Detect which cell encompasses the target text, then output its [x, y] center coordinate. 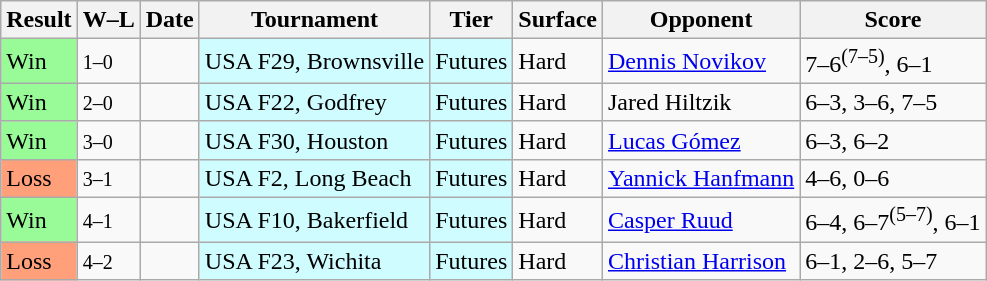
Yannick Hanfmann [700, 178]
4–6, 0–6 [893, 178]
USA F23, Wichita [314, 261]
Jared Hiltzik [700, 102]
2–0 [108, 102]
6–3, 6–2 [893, 140]
4–2 [108, 261]
USA F30, Houston [314, 140]
7–6(7–5), 6–1 [893, 62]
W–L [108, 20]
Christian Harrison [700, 261]
Lucas Gómez [700, 140]
USA F22, Godfrey [314, 102]
4–1 [108, 220]
USA F2, Long Beach [314, 178]
Tournament [314, 20]
Surface [558, 20]
Dennis Novikov [700, 62]
6–4, 6–7(5–7), 6–1 [893, 220]
Date [170, 20]
3–1 [108, 178]
6–1, 2–6, 5–7 [893, 261]
Score [893, 20]
3–0 [108, 140]
USA F29, Brownsville [314, 62]
1–0 [108, 62]
Tier [472, 20]
6–3, 3–6, 7–5 [893, 102]
Casper Ruud [700, 220]
Opponent [700, 20]
Result [39, 20]
USA F10, Bakerfield [314, 220]
